Scan for the cell matching the given text and deliver its [X, Y] coordinate at center. 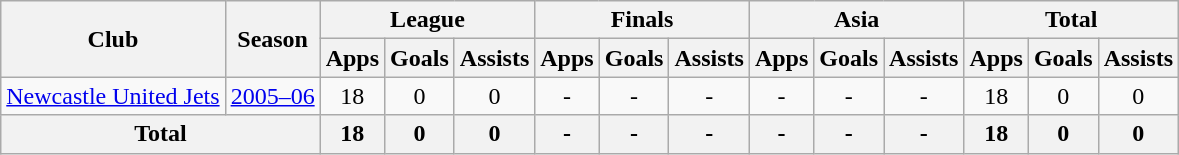
2005–06 [272, 96]
Newcastle United Jets [113, 96]
Finals [642, 20]
Asia [856, 20]
League [428, 20]
Club [113, 39]
Season [272, 39]
